Extract the (X, Y) coordinate from the center of the cell holding the provided text.  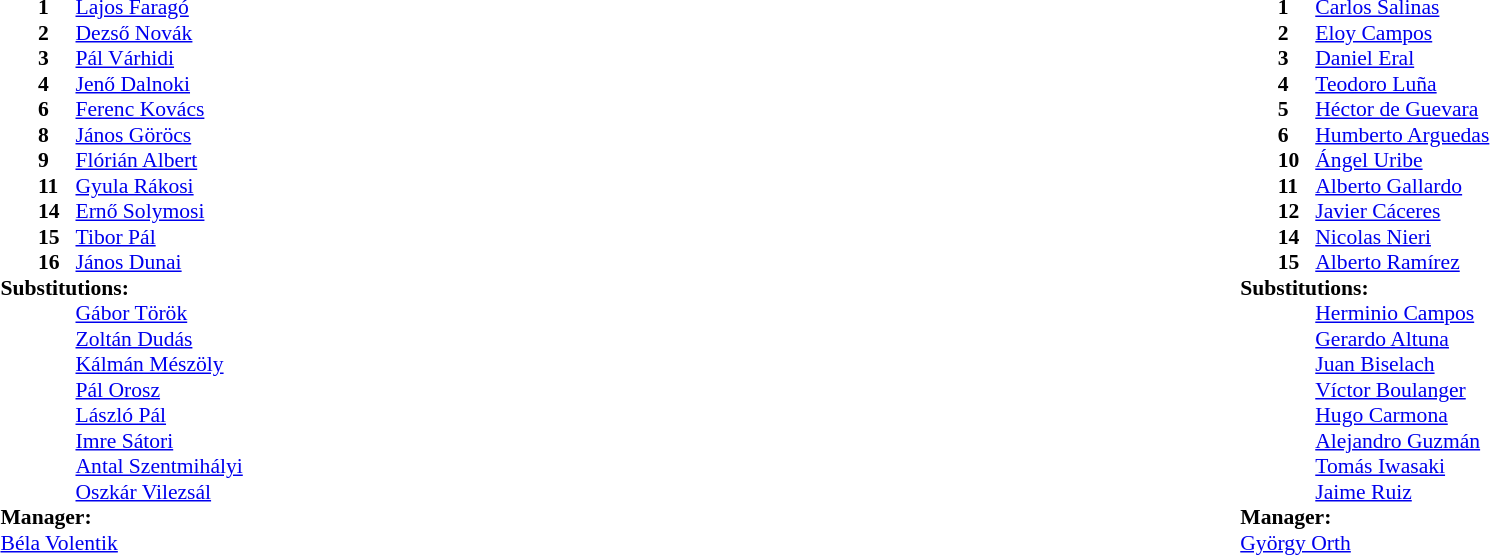
János Göröcs (160, 135)
Dezső Novák (160, 33)
10 (1297, 161)
Oszkár Vilezsál (160, 492)
Flórián Albert (160, 161)
Imre Sátori (160, 441)
László Pál (160, 415)
Hugo Carmona (1402, 415)
Ferenc Kovács (160, 109)
Zoltán Dudás (160, 339)
Humberto Arguedas (1402, 135)
Pál Orosz (160, 390)
Jenő Dalnoki (160, 84)
Pál Várhidi (160, 59)
Daniel Eral (1402, 59)
Gyula Rákosi (160, 186)
5 (1297, 109)
Antal Szentmihályi (160, 467)
Héctor de Guevara (1402, 109)
Gábor Török (160, 313)
Alberto Ramírez (1402, 263)
Tomás Iwasaki (1402, 467)
Alberto Gallardo (1402, 186)
Víctor Boulanger (1402, 390)
Alejandro Guzmán (1402, 441)
Juan Biselach (1402, 365)
Gerardo Altuna (1402, 339)
Eloy Campos (1402, 33)
János Dunai (160, 263)
Kálmán Mészöly (160, 365)
Ángel Uribe (1402, 161)
9 (57, 161)
Jaime Ruiz (1402, 492)
12 (1297, 211)
8 (57, 135)
Teodoro Luña (1402, 84)
16 (57, 263)
Tibor Pál (160, 237)
Javier Cáceres (1402, 211)
Herminio Campos (1402, 313)
Nicolas Nieri (1402, 237)
Ernő Solymosi (160, 211)
